Provide the [x, y] coordinate of the cell's center where the given text is located.  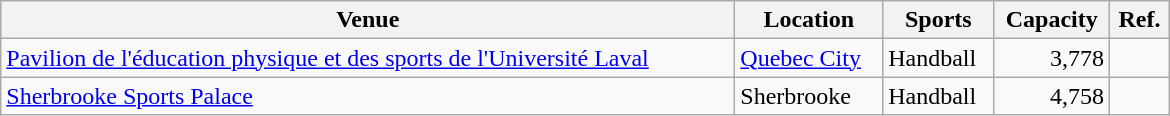
3,778 [1052, 58]
Sherbrooke [809, 96]
Location [809, 20]
Venue [368, 20]
Ref. [1140, 20]
Sports [938, 20]
4,758 [1052, 96]
Sherbrooke Sports Palace [368, 96]
Pavilion de l'éducation physique et des sports de l'Université Laval [368, 58]
Quebec City [809, 58]
Capacity [1052, 20]
